Capture the cell that displays the provided text and extract its (X, Y) central coordinate. 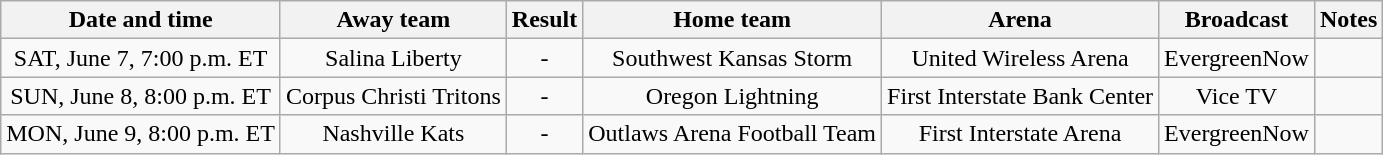
Result (544, 20)
Salina Liberty (393, 58)
MON, June 9, 8:00 p.m. ET (141, 134)
Corpus Christi Tritons (393, 96)
First Interstate Arena (1020, 134)
Arena (1020, 20)
Oregon Lightning (732, 96)
Away team (393, 20)
Southwest Kansas Storm (732, 58)
Date and time (141, 20)
Outlaws Arena Football Team (732, 134)
Notes (1348, 20)
Broadcast (1237, 20)
Vice TV (1237, 96)
United Wireless Arena (1020, 58)
First Interstate Bank Center (1020, 96)
Nashville Kats (393, 134)
Home team (732, 20)
SUN, June 8, 8:00 p.m. ET (141, 96)
SAT, June 7, 7:00 p.m. ET (141, 58)
